Capture the cell that displays the provided text and extract its [X, Y] central coordinate. 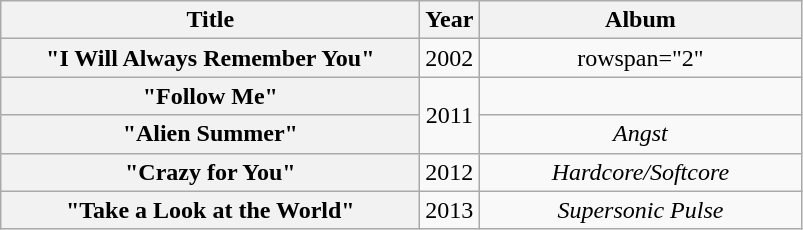
Angst [640, 134]
"Take a Look at the World" [210, 210]
2002 [450, 58]
"Alien Summer" [210, 134]
"I Will Always Remember You" [210, 58]
2011 [450, 115]
Album [640, 20]
rowspan="2" [640, 58]
Year [450, 20]
Supersonic Pulse [640, 210]
Hardcore/Softcore [640, 172]
2013 [450, 210]
2012 [450, 172]
Title [210, 20]
"Crazy for You" [210, 172]
"Follow Me" [210, 96]
